Identify which cell holds the provided text, then report its [X, Y] central coordinate. 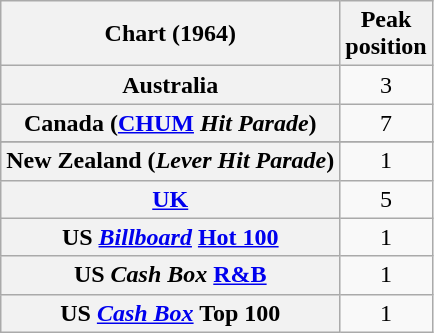
New Zealand (Lever Hit Parade) [170, 161]
5 [386, 199]
7 [386, 123]
Chart (1964) [170, 34]
Canada (CHUM Hit Parade) [170, 123]
Australia [170, 85]
US Cash Box Top 100 [170, 313]
US Cash Box R&B [170, 275]
US Billboard Hot 100 [170, 237]
UK [170, 199]
3 [386, 85]
Peakposition [386, 34]
